Capture the cell that displays the provided text and extract its (x, y) central coordinate. 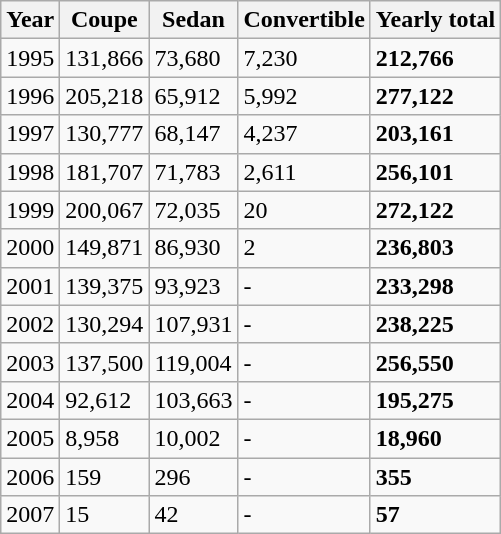
2007 (30, 515)
2,611 (304, 172)
65,912 (194, 96)
Convertible (304, 20)
4,237 (304, 134)
238,225 (435, 324)
8,958 (104, 438)
68,147 (194, 134)
93,923 (194, 286)
2005 (30, 438)
Year (30, 20)
42 (194, 515)
Yearly total (435, 20)
355 (435, 477)
2 (304, 248)
5,992 (304, 96)
131,866 (104, 58)
92,612 (104, 400)
Coupe (104, 20)
20 (304, 210)
72,035 (194, 210)
2004 (30, 400)
205,218 (104, 96)
236,803 (435, 248)
86,930 (194, 248)
119,004 (194, 362)
159 (104, 477)
2002 (30, 324)
1995 (30, 58)
1999 (30, 210)
7,230 (304, 58)
181,707 (104, 172)
1998 (30, 172)
10,002 (194, 438)
212,766 (435, 58)
57 (435, 515)
73,680 (194, 58)
2000 (30, 248)
1997 (30, 134)
233,298 (435, 286)
103,663 (194, 400)
137,500 (104, 362)
107,931 (194, 324)
1996 (30, 96)
71,783 (194, 172)
2001 (30, 286)
130,777 (104, 134)
15 (104, 515)
277,122 (435, 96)
256,550 (435, 362)
195,275 (435, 400)
296 (194, 477)
200,067 (104, 210)
203,161 (435, 134)
139,375 (104, 286)
2006 (30, 477)
130,294 (104, 324)
256,101 (435, 172)
18,960 (435, 438)
272,122 (435, 210)
2003 (30, 362)
Sedan (194, 20)
149,871 (104, 248)
